Identify which cell holds the provided text, then report its [X, Y] central coordinate. 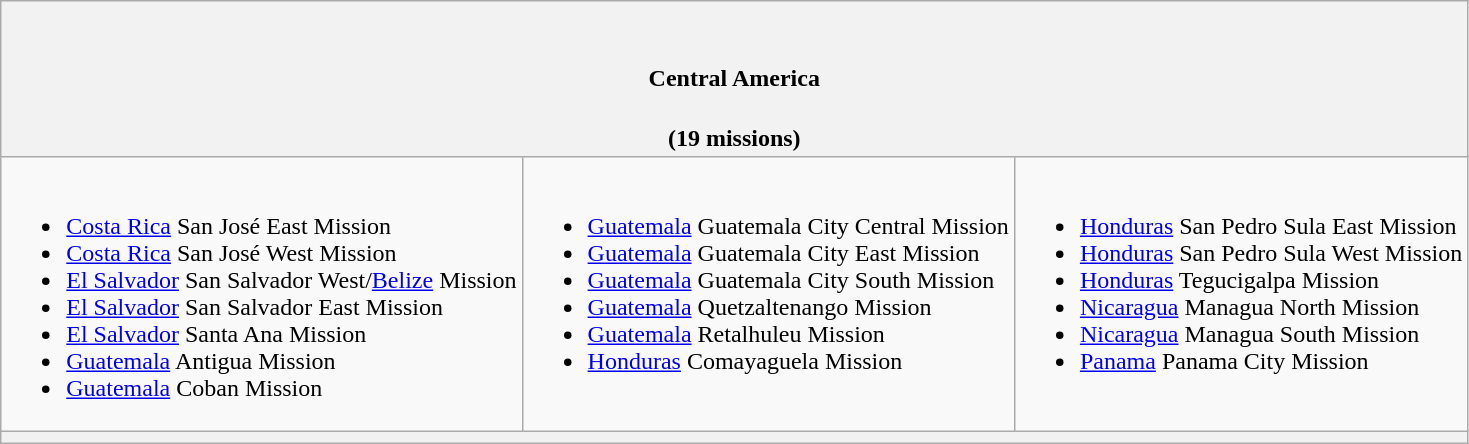
Central America(19 missions) [734, 79]
